Scan for the cell matching the given text and deliver its (x, y) coordinate at center. 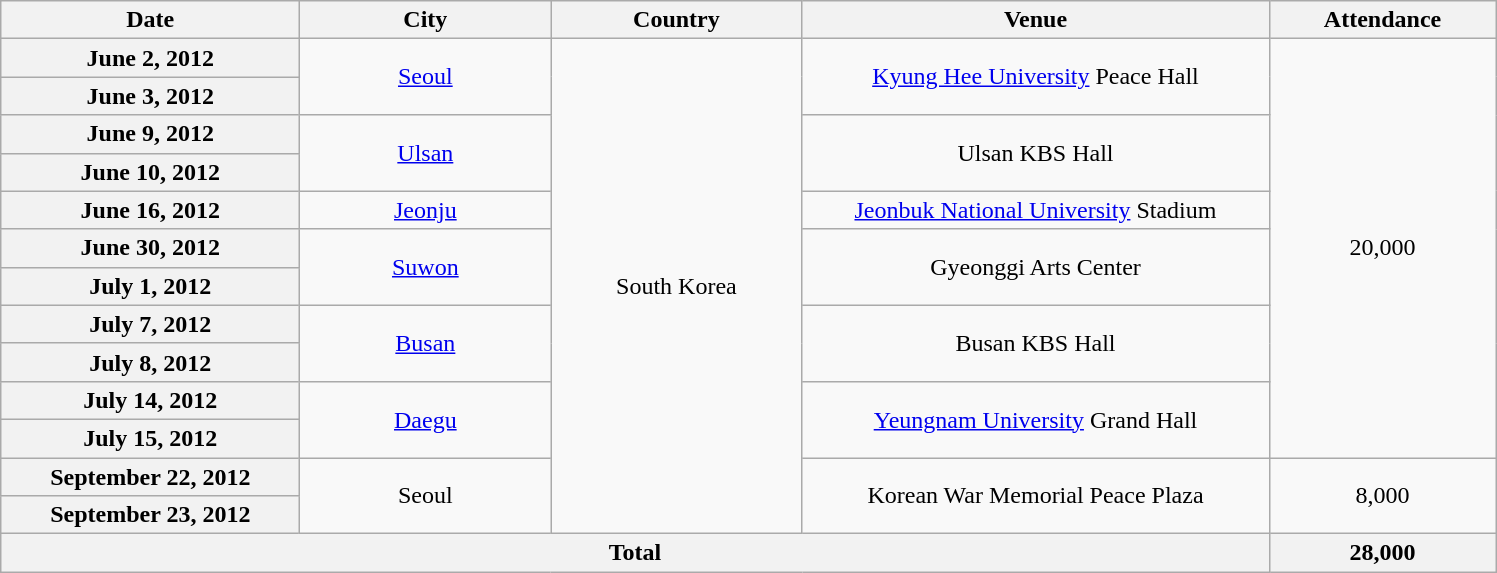
Ulsan (426, 153)
Gyeonggi Arts Center (1036, 267)
Jeonbuk National University Stadium (1036, 210)
Country (676, 20)
Kyung Hee University Peace Hall (1036, 77)
June 3, 2012 (150, 96)
June 10, 2012 (150, 172)
June 2, 2012 (150, 58)
July 1, 2012 (150, 286)
Ulsan KBS Hall (1036, 153)
Suwon (426, 267)
July 7, 2012 (150, 324)
Date (150, 20)
Total (635, 553)
Jeonju (426, 210)
Korean War Memorial Peace Plaza (1036, 496)
June 30, 2012 (150, 248)
28,000 (1382, 553)
June 9, 2012 (150, 134)
City (426, 20)
Daegu (426, 419)
Busan (426, 343)
Busan KBS Hall (1036, 343)
September 23, 2012 (150, 515)
July 15, 2012 (150, 438)
Venue (1036, 20)
20,000 (1382, 248)
South Korea (676, 286)
Yeungnam University Grand Hall (1036, 419)
8,000 (1382, 496)
June 16, 2012 (150, 210)
Attendance (1382, 20)
July 8, 2012 (150, 362)
July 14, 2012 (150, 400)
September 22, 2012 (150, 477)
